From the cell containing the given text, extract its center point as (x, y) coordinate. 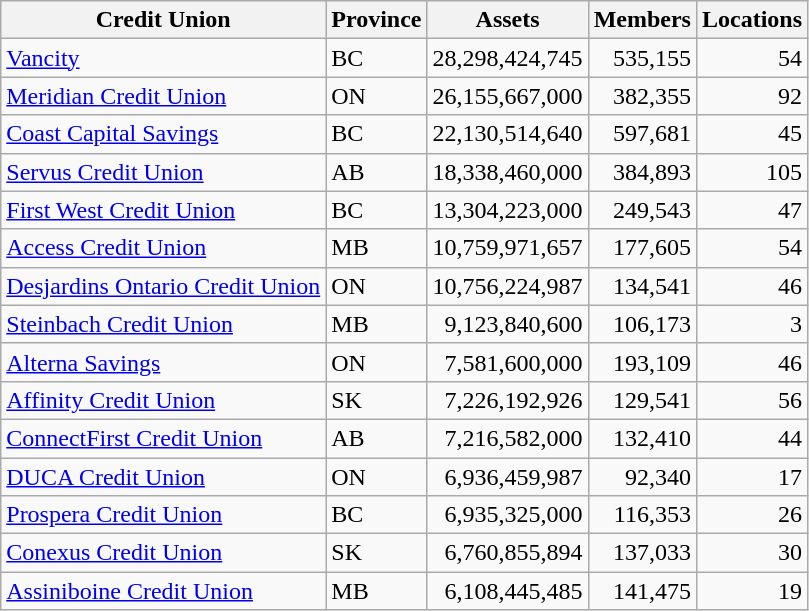
30 (752, 553)
19 (752, 591)
Desjardins Ontario Credit Union (164, 286)
Coast Capital Savings (164, 134)
47 (752, 210)
92 (752, 96)
ConnectFirst Credit Union (164, 438)
Meridian Credit Union (164, 96)
597,681 (642, 134)
382,355 (642, 96)
Alterna Savings (164, 362)
249,543 (642, 210)
134,541 (642, 286)
6,108,445,485 (508, 591)
DUCA Credit Union (164, 477)
3 (752, 324)
Assiniboine Credit Union (164, 591)
13,304,223,000 (508, 210)
56 (752, 400)
106,173 (642, 324)
384,893 (642, 172)
Credit Union (164, 20)
Prospera Credit Union (164, 515)
132,410 (642, 438)
Locations (752, 20)
10,759,971,657 (508, 248)
18,338,460,000 (508, 172)
Servus Credit Union (164, 172)
177,605 (642, 248)
Access Credit Union (164, 248)
105 (752, 172)
193,109 (642, 362)
137,033 (642, 553)
10,756,224,987 (508, 286)
17 (752, 477)
Affinity Credit Union (164, 400)
22,130,514,640 (508, 134)
26 (752, 515)
45 (752, 134)
9,123,840,600 (508, 324)
26,155,667,000 (508, 96)
Assets (508, 20)
Province (376, 20)
28,298,424,745 (508, 58)
First West Credit Union (164, 210)
6,936,459,987 (508, 477)
Conexus Credit Union (164, 553)
535,155 (642, 58)
129,541 (642, 400)
116,353 (642, 515)
6,935,325,000 (508, 515)
92,340 (642, 477)
Members (642, 20)
7,216,582,000 (508, 438)
Vancity (164, 58)
141,475 (642, 591)
6,760,855,894 (508, 553)
44 (752, 438)
7,581,600,000 (508, 362)
7,226,192,926 (508, 400)
Steinbach Credit Union (164, 324)
